Output the (X, Y) coordinate of the center of the cell containing the given text.  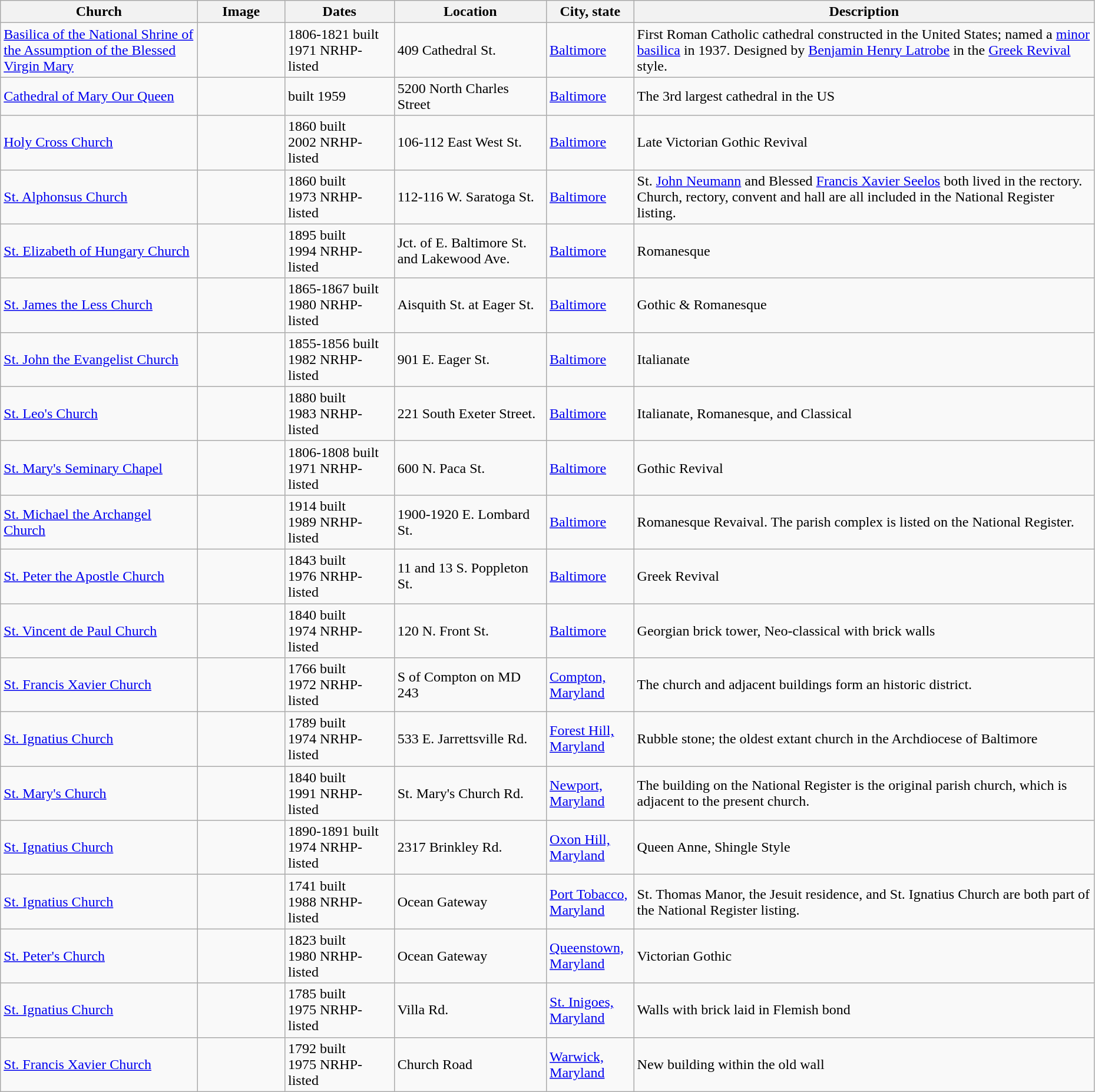
2317 Brinkley Rd. (470, 848)
Aisquith St. at Eager St. (470, 305)
Forest Hill, Maryland (590, 739)
1880 built1983 NRHP-listed (339, 413)
Georgian brick tower, Neo-classical with brick walls (864, 630)
112-116 W. Saratoga St. (470, 197)
Italianate (864, 359)
Basilica of the National Shrine of the Assumption of the Blessed Virgin Mary (99, 50)
1792 built1975 NRHP-listed (339, 1064)
Queenstown, Maryland (590, 956)
Newport, Maryland (590, 793)
Image (242, 12)
Warwick, Maryland (590, 1064)
St. Peter the Apostle Church (99, 576)
St. Michael the Archangel Church (99, 522)
120 N. Front St. (470, 630)
106-112 East West St. (470, 143)
1823 built1980 NRHP-listed (339, 956)
11 and 13 S. Poppleton St. (470, 576)
St. Alphonsus Church (99, 197)
Holy Cross Church (99, 143)
1806-1808 built1971 NRHP-listed (339, 468)
Italianate, Romanesque, and Classical (864, 413)
Description (864, 12)
St. James the Less Church (99, 305)
St. Leo's Church (99, 413)
600 N. Paca St. (470, 468)
Rubble stone; the oldest extant church in the Archdiocese of Baltimore (864, 739)
St. Inigoes, Maryland (590, 1010)
1741 built1988 NRHP-listed (339, 902)
Compton, Maryland (590, 685)
Gothic & Romanesque (864, 305)
Dates (339, 12)
1860 built1973 NRHP-listed (339, 197)
Villa Rd. (470, 1010)
Oxon Hill, Maryland (590, 848)
St. Vincent de Paul Church (99, 630)
1855-1856 built1982 NRHP-listed (339, 359)
1806-1821 built1971 NRHP-listed (339, 50)
Romanesque Revaival. The parish complex is listed on the National Register. (864, 522)
1840 built1991 NRHP-listed (339, 793)
533 E. Jarrettsville Rd. (470, 739)
S of Compton on MD 243 (470, 685)
built 1959 (339, 97)
St. Mary's Church Rd. (470, 793)
St. Peter's Church (99, 956)
Walls with brick laid in Flemish bond (864, 1010)
Location (470, 12)
City, state (590, 12)
Romanesque (864, 251)
1865-1867 built1980 NRHP-listed (339, 305)
Queen Anne, Shingle Style (864, 848)
1895 built1994 NRHP-listed (339, 251)
1766 built1972 NRHP-listed (339, 685)
Greek Revival (864, 576)
Late Victorian Gothic Revival (864, 143)
St. Elizabeth of Hungary Church (99, 251)
New building within the old wall (864, 1064)
Church Road (470, 1064)
Port Tobacco, Maryland (590, 902)
221 South Exeter Street. (470, 413)
The building on the National Register is the original parish church, which is adjacent to the present church. (864, 793)
1890-1891 built1974 NRHP-listed (339, 848)
St. John the Evangelist Church (99, 359)
Church (99, 12)
Cathedral of Mary Our Queen (99, 97)
901 E. Eager St. (470, 359)
1914 built1989 NRHP-listed (339, 522)
The church and adjacent buildings form an historic district. (864, 685)
St. Mary's Seminary Chapel (99, 468)
5200 North Charles Street (470, 97)
1789 built1974 NRHP-listed (339, 739)
St. Mary's Church (99, 793)
Victorian Gothic (864, 956)
Jct. of E. Baltimore St. and Lakewood Ave. (470, 251)
Gothic Revival (864, 468)
1860 built2002 NRHP-listed (339, 143)
St. Thomas Manor, the Jesuit residence, and St. Ignatius Church are both part of the National Register listing. (864, 902)
1840 built1974 NRHP-listed (339, 630)
409 Cathedral St. (470, 50)
The 3rd largest cathedral in the US (864, 97)
1900-1920 E. Lombard St. (470, 522)
1785 built1975 NRHP-listed (339, 1010)
1843 built1976 NRHP-listed (339, 576)
